Scan for the cell matching the given text and deliver its (X, Y) coordinate at center. 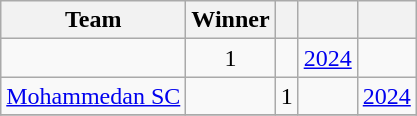
Winner (230, 20)
Mohammedan SC (94, 96)
Team (94, 20)
